Locate the cell with the specified text and output its [X, Y] center coordinate. 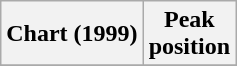
Chart (1999) [72, 34]
Peakposition [189, 34]
